For the text-containing cell, return its midpoint in (x, y) coordinate format. 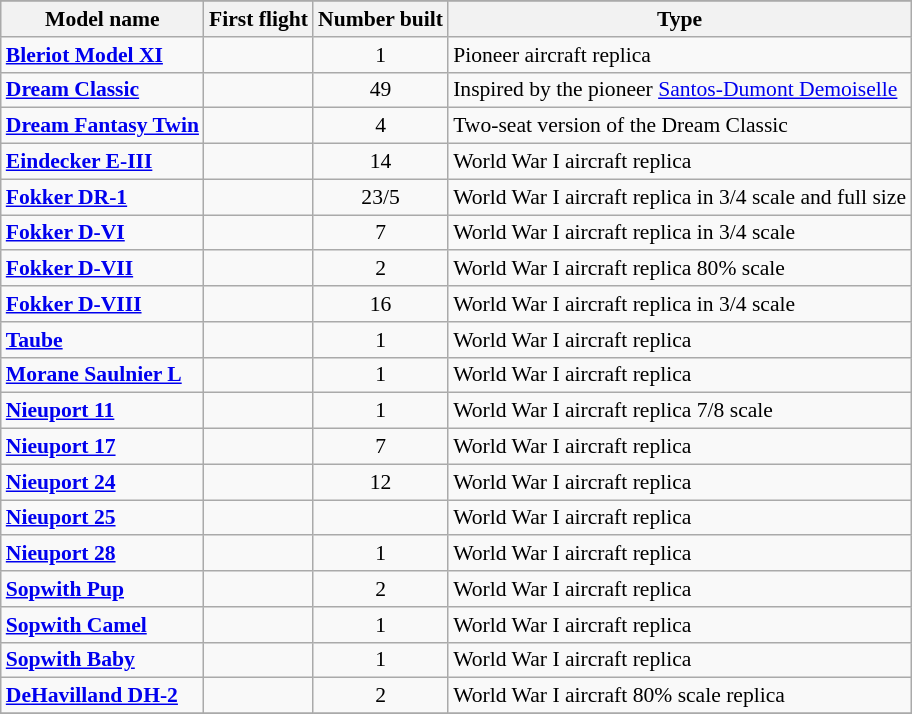
16 (380, 304)
Nieuport 11 (102, 411)
First flight (258, 19)
Dream Fantasy Twin (102, 126)
Fokker DR-1 (102, 197)
Morane Saulnier L (102, 375)
Pioneer aircraft replica (680, 55)
Sopwith Pup (102, 589)
Type (680, 19)
Nieuport 24 (102, 482)
Number built (380, 19)
12 (380, 482)
World War I aircraft replica 80% scale (680, 269)
Dream Classic (102, 90)
14 (380, 162)
Bleriot Model XI (102, 55)
DeHavilland DH-2 (102, 696)
Two-seat version of the Dream Classic (680, 126)
23/5 (380, 197)
Taube (102, 340)
Eindecker E-III (102, 162)
Nieuport 25 (102, 518)
World War I aircraft replica in 3/4 scale and full size (680, 197)
Fokker D-VI (102, 233)
49 (380, 90)
4 (380, 126)
World War I aircraft 80% scale replica (680, 696)
Sopwith Camel (102, 625)
Inspired by the pioneer Santos-Dumont Demoiselle (680, 90)
Nieuport 17 (102, 447)
Sopwith Baby (102, 660)
Model name (102, 19)
Nieuport 28 (102, 554)
Fokker D-VIII (102, 304)
World War I aircraft replica 7/8 scale (680, 411)
Fokker D-VII (102, 269)
